Determine the [x, y] coordinate at the center of the cell enclosing the given text.  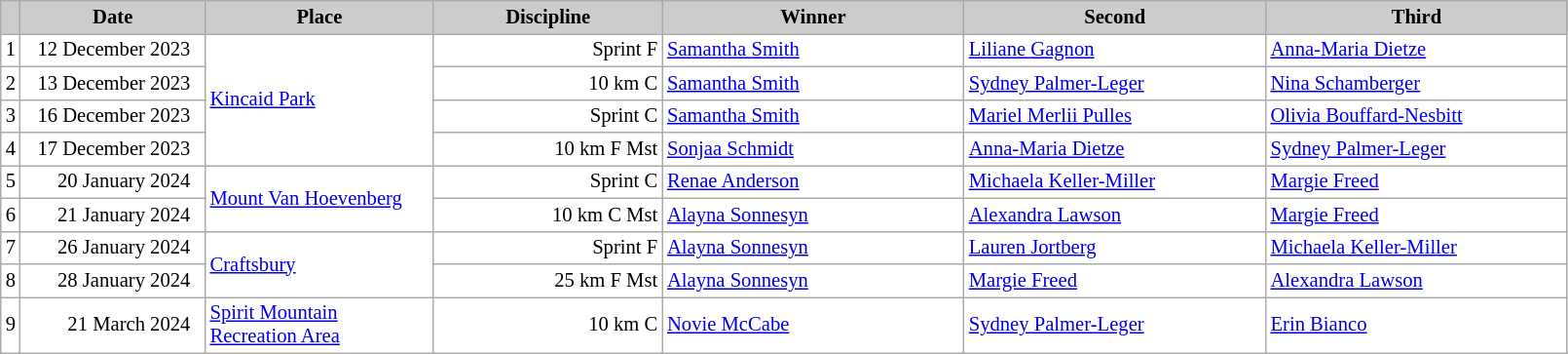
2 [11, 83]
Nina Schamberger [1417, 83]
Kincaid Park [319, 99]
5 [11, 181]
4 [11, 149]
25 km F Mst [547, 280]
28 January 2024 [113, 280]
10 km F Mst [547, 149]
Olivia Bouffard-Nesbitt [1417, 116]
Renae Anderson [813, 181]
7 [11, 248]
Lauren Jortberg [1115, 248]
26 January 2024 [113, 248]
Novie McCabe [813, 325]
Spirit Mountain Recreation Area [319, 325]
13 December 2023 [113, 83]
21 January 2024 [113, 215]
10 km C Mst [547, 215]
8 [11, 280]
9 [11, 325]
12 December 2023 [113, 50]
6 [11, 215]
Third [1417, 17]
Place [319, 17]
16 December 2023 [113, 116]
Discipline [547, 17]
Mariel Merlii Pulles [1115, 116]
17 December 2023 [113, 149]
Second [1115, 17]
Date [113, 17]
Mount Van Hoevenberg [319, 198]
Liliane Gagnon [1115, 50]
3 [11, 116]
1 [11, 50]
Sonjaa Schmidt [813, 149]
20 January 2024 [113, 181]
Erin Bianco [1417, 325]
Winner [813, 17]
Craftsbury [319, 264]
21 March 2024 [113, 325]
